Detect which cell encompasses the target text, then output its (X, Y) center coordinate. 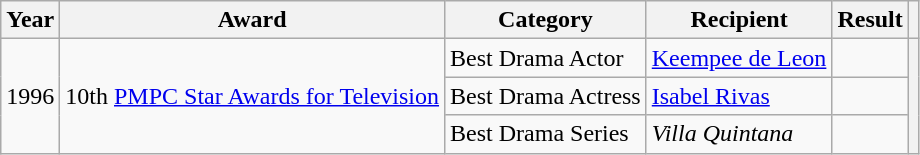
Best Drama Actor (546, 58)
Category (546, 20)
Best Drama Series (546, 134)
Award (252, 20)
1996 (30, 96)
Year (30, 20)
10th PMPC Star Awards for Television (252, 96)
Recipient (739, 20)
Best Drama Actress (546, 96)
Villa Quintana (739, 134)
Result (870, 20)
Keempee de Leon (739, 58)
Isabel Rivas (739, 96)
